Determine the [X, Y] coordinate at the center of the cell enclosing the given text.  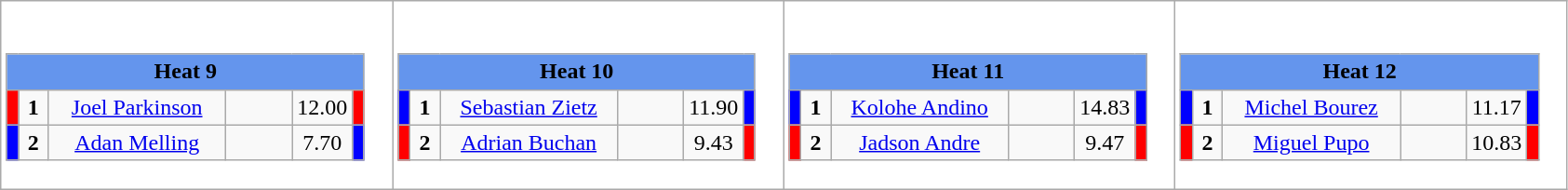
Kolohe Andino [919, 107]
7.70 [322, 142]
Heat 9 [185, 72]
11.90 [714, 107]
Heat 10 1 Sebastian Zietz 11.90 2 Adrian Buchan 9.43 [588, 95]
9.47 [1106, 142]
Heat 10 [577, 72]
Jadson Andre [919, 142]
Adan Melling [138, 142]
12.00 [322, 107]
11.17 [1496, 107]
Sebastian Zietz [529, 107]
10.83 [1496, 142]
14.83 [1106, 107]
Heat 11 [968, 72]
Miguel Pupo [1312, 142]
Heat 12 [1360, 72]
Heat 12 1 Michel Bourez 11.17 2 Miguel Pupo 10.83 [1372, 95]
9.43 [714, 142]
Adrian Buchan [529, 142]
Heat 11 1 Kolohe Andino 14.83 2 Jadson Andre 9.47 [979, 95]
Joel Parkinson [138, 107]
Heat 9 1 Joel Parkinson 12.00 2 Adan Melling 7.70 [197, 95]
Michel Bourez [1312, 107]
